Locate the cell with the specified text and output its (X, Y) center coordinate. 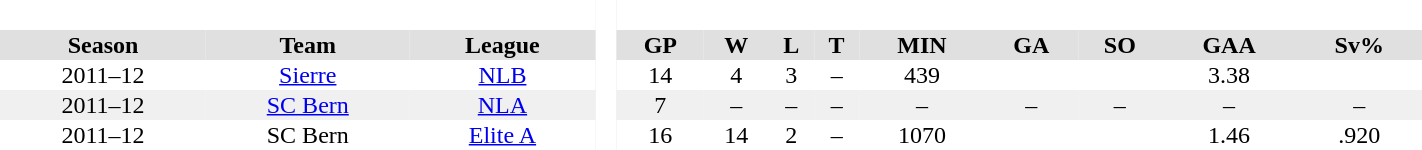
League (503, 45)
MIN (922, 45)
4 (736, 75)
SO (1120, 45)
2 (790, 135)
Sierre (308, 75)
1.46 (1230, 135)
L (790, 45)
Sv% (1360, 45)
W (736, 45)
7 (660, 105)
439 (922, 75)
NLB (503, 75)
.920 (1360, 135)
1070 (922, 135)
GP (660, 45)
NLA (503, 105)
16 (660, 135)
3.38 (1230, 75)
T (836, 45)
Elite A (503, 135)
3 (790, 75)
GA (1032, 45)
Team (308, 45)
Season (103, 45)
GAA (1230, 45)
